Output the [X, Y] coordinate of the center of the cell containing the given text.  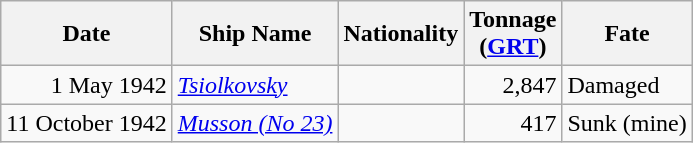
11 October 1942 [86, 123]
Tsiolkovsky [255, 85]
Fate [627, 34]
417 [513, 123]
2,847 [513, 85]
Date [86, 34]
Damaged [627, 85]
Musson (No 23) [255, 123]
Nationality [401, 34]
1 May 1942 [86, 85]
Tonnage(GRT) [513, 34]
Ship Name [255, 34]
Sunk (mine) [627, 123]
